Return [x, y] of the center of cell containing provided text 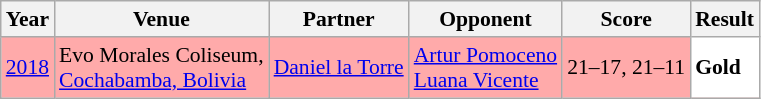
Opponent [486, 19]
Score [626, 19]
Daniel la Torre [339, 68]
Partner [339, 19]
Evo Morales Coliseum,Cochabamba, Bolivia [162, 68]
Result [724, 19]
Artur Pomoceno Luana Vicente [486, 68]
Venue [162, 19]
Gold [724, 68]
21–17, 21–11 [626, 68]
2018 [28, 68]
Year [28, 19]
